Return the [x, y] coordinate for the center point of the cell that contains the specified text.  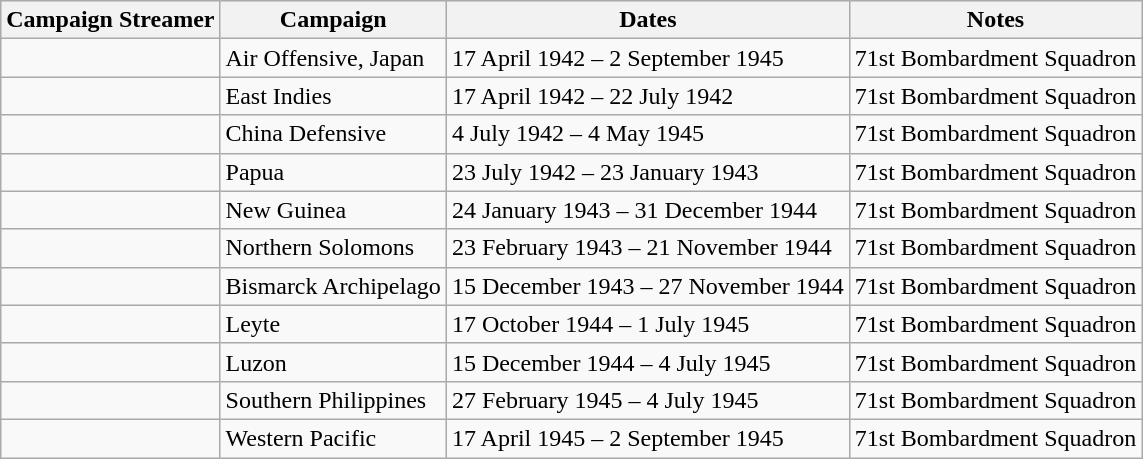
New Guinea [333, 210]
Air Offensive, Japan [333, 58]
17 April 1942 – 2 September 1945 [648, 58]
23 July 1942 – 23 January 1943 [648, 172]
23 February 1943 – 21 November 1944 [648, 248]
Luzon [333, 362]
4 July 1942 – 4 May 1945 [648, 134]
Papua [333, 172]
17 October 1944 – 1 July 1945 [648, 324]
Campaign [333, 20]
Dates [648, 20]
East Indies [333, 96]
China Defensive [333, 134]
Leyte [333, 324]
Western Pacific [333, 438]
Southern Philippines [333, 400]
27 February 1945 – 4 July 1945 [648, 400]
15 December 1943 – 27 November 1944 [648, 286]
24 January 1943 – 31 December 1944 [648, 210]
Northern Solomons [333, 248]
Bismarck Archipelago [333, 286]
Campaign Streamer [110, 20]
Notes [995, 20]
17 April 1945 – 2 September 1945 [648, 438]
17 April 1942 – 22 July 1942 [648, 96]
15 December 1944 – 4 July 1945 [648, 362]
